Output the (X, Y) coordinate of the center of the cell containing the given text.  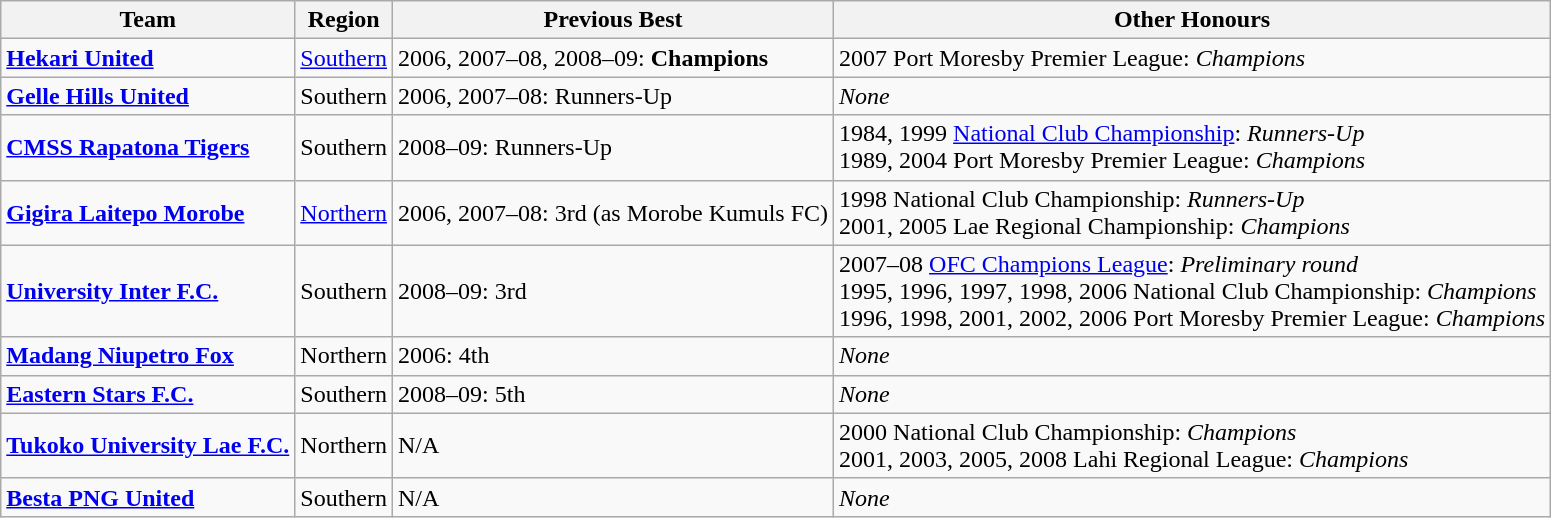
2008–09: 5th (614, 394)
1998 National Club Championship: Runners-Up2001, 2005 Lae Regional Championship: Champions (1192, 212)
2007 Port Moresby Premier League: Champions (1192, 58)
Region (344, 20)
Eastern Stars F.C. (148, 394)
2006: 4th (614, 356)
2008–09: 3rd (614, 291)
1984, 1999 National Club Championship: Runners-Up1989, 2004 Port Moresby Premier League: Champions (1192, 148)
2006, 2007–08: Runners-Up (614, 96)
2006, 2007–08, 2008–09: Champions (614, 58)
Other Honours (1192, 20)
2008–09: Runners-Up (614, 148)
CMSS Rapatona Tigers (148, 148)
Tukoko University Lae F.C. (148, 446)
Team (148, 20)
Hekari United (148, 58)
Gigira Laitepo Morobe (148, 212)
Madang Niupetro Fox (148, 356)
Besta PNG United (148, 497)
Gelle Hills United (148, 96)
2000 National Club Championship: Champions2001, 2003, 2005, 2008 Lahi Regional League: Champions (1192, 446)
2006, 2007–08: 3rd (as Morobe Kumuls FC) (614, 212)
University Inter F.C. (148, 291)
Previous Best (614, 20)
